From the cell containing the given text, extract its center point as (x, y) coordinate. 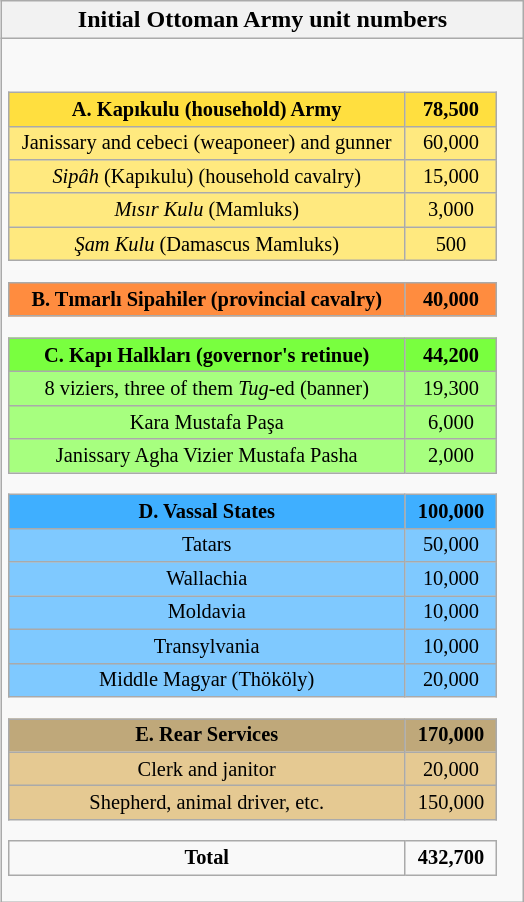
Shepherd, animal driver, etc. (206, 803)
3,000 (450, 210)
Moldavia (206, 613)
Tatars (206, 545)
500 (450, 244)
150,000 (450, 803)
432,700 (450, 858)
C. Kapı Halkları (governor's retinue) (206, 355)
Transylvania (206, 646)
15,000 (450, 177)
100,000 (450, 512)
19,300 (450, 389)
Şam Kulu (Damascus Mamluks) (206, 244)
Janissary Agha Vizier Mustafa Pasha (206, 456)
Kara Mustafa Paşa (206, 423)
Mısır Kulu (Mamluks) (206, 210)
B. Tımarlı Sipahiler (provincial cavalry) (206, 300)
Sipâh (Kapıkulu) (household cavalry) (206, 177)
A. Kapıkulu (household) Army (206, 109)
170,000 (450, 736)
6,000 (450, 423)
2,000 (450, 456)
50,000 (450, 545)
Janissary and cebeci (weaponeer) and gunner (206, 143)
Total (206, 858)
Clerk and janitor (206, 769)
78,500 (450, 109)
8 viziers, three of them Tug-ed (banner) (206, 389)
Middle Magyar (Thököly) (206, 680)
Initial Ottoman Army unit numbers (262, 20)
40,000 (450, 300)
E. Rear Services (206, 736)
D. Vassal States (206, 512)
60,000 (450, 143)
44,200 (450, 355)
Wallachia (206, 579)
